Search for the cell housing the specified text and yield its [x, y] center coordinate. 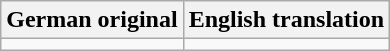
German original [92, 20]
English translation [286, 20]
